Output the (x, y) coordinate of the center of the cell containing the given text.  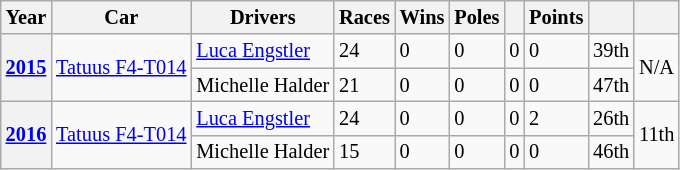
N/A (656, 68)
Poles (476, 17)
Car (121, 17)
2016 (26, 134)
15 (364, 152)
Drivers (262, 17)
2 (556, 118)
11th (656, 134)
47th (611, 85)
Races (364, 17)
26th (611, 118)
Year (26, 17)
39th (611, 51)
2015 (26, 68)
46th (611, 152)
Wins (422, 17)
Points (556, 17)
21 (364, 85)
